Pinpoint the cell where the given text exists, returning its [x, y] midpoint coordinate. 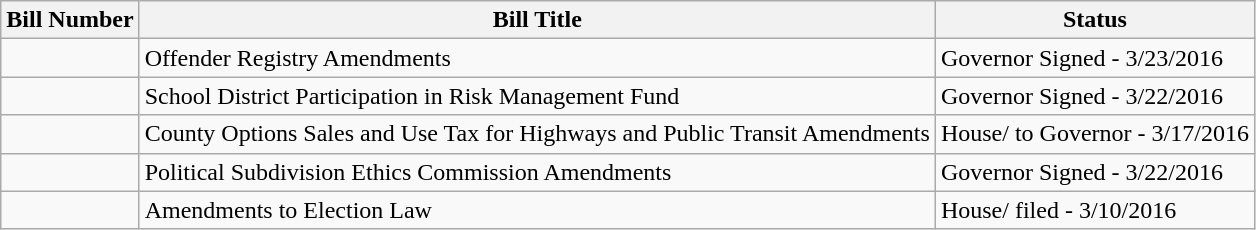
Amendments to Election Law [537, 210]
Bill Title [537, 20]
House/ to Governor - 3/17/2016 [1094, 134]
House/ filed - 3/10/2016 [1094, 210]
Political Subdivision Ethics Commission Amendments [537, 172]
Status [1094, 20]
County Options Sales and Use Tax for Highways and Public Transit Amendments [537, 134]
Bill Number [70, 20]
Governor Signed - 3/23/2016 [1094, 58]
Offender Registry Amendments [537, 58]
School District Participation in Risk Management Fund [537, 96]
